Pinpoint the cell where the given text exists, returning its (x, y) midpoint coordinate. 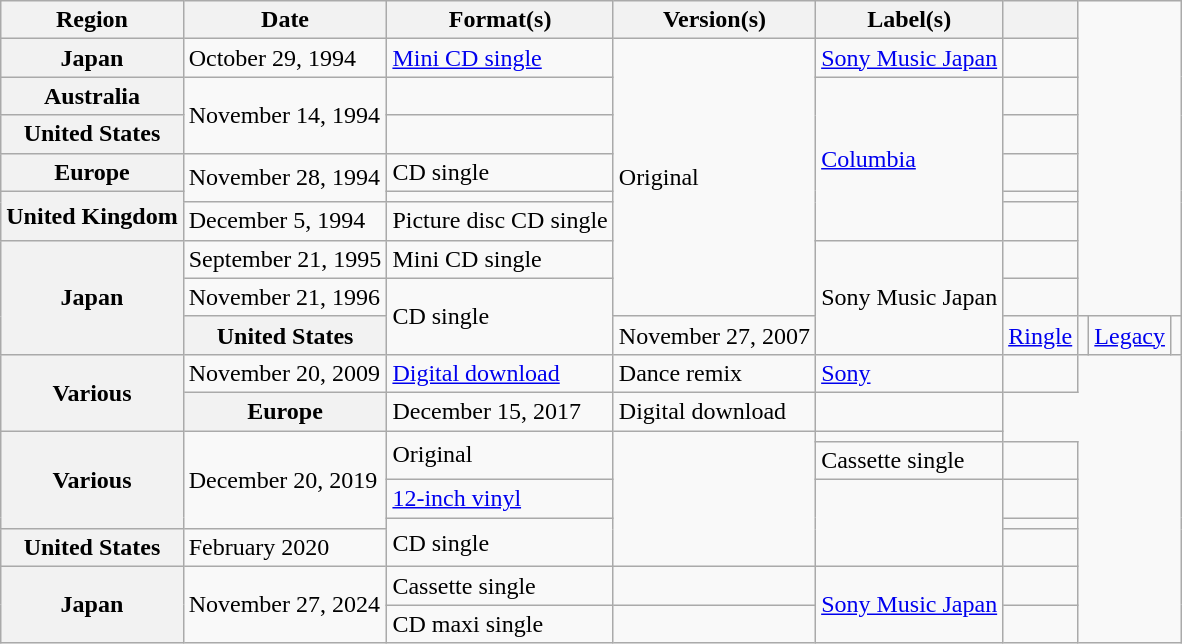
December 15, 2017 (500, 411)
February 2020 (285, 548)
November 27, 2007 (714, 335)
Picture disc CD single (500, 221)
Region (92, 20)
November 21, 1996 (285, 297)
Legacy (1130, 335)
Australia (92, 96)
CD maxi single (500, 624)
December 20, 2019 (285, 479)
October 29, 1994 (285, 58)
November 27, 2024 (285, 605)
December 5, 1994 (285, 221)
Sony (910, 373)
November 20, 2009 (285, 373)
November 14, 1994 (285, 115)
Version(s) (714, 20)
Date (285, 20)
12-inch vinyl (500, 499)
Format(s) (500, 20)
September 21, 1995 (285, 259)
Columbia (910, 158)
United Kingdom (92, 216)
November 28, 1994 (285, 178)
Ringle (1040, 335)
Label(s) (910, 20)
Dance remix (714, 373)
